For the text-containing cell, return its midpoint in (X, Y) coordinate format. 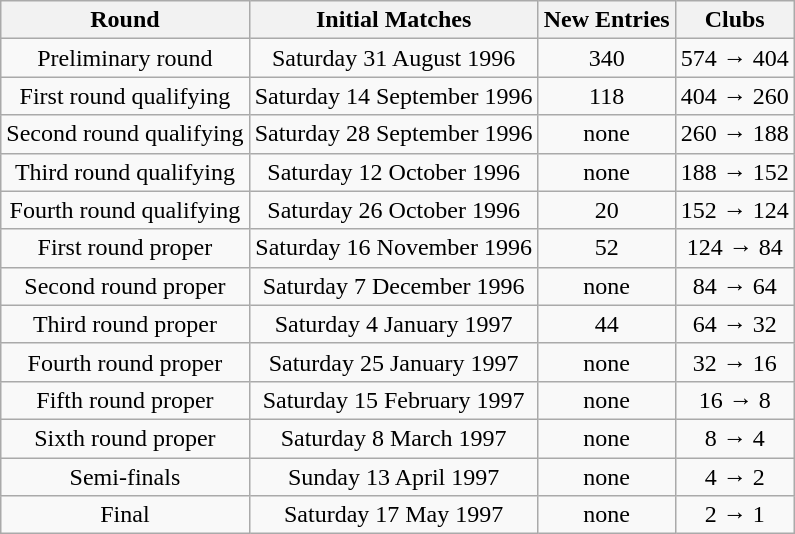
118 (606, 96)
152 → 124 (734, 210)
340 (606, 58)
8 → 4 (734, 438)
16 → 8 (734, 400)
Initial Matches (394, 20)
First round qualifying (125, 96)
Saturday 28 September 1996 (394, 134)
Third round proper (125, 324)
Saturday 15 February 1997 (394, 400)
Sixth round proper (125, 438)
574 → 404 (734, 58)
Saturday 8 March 1997 (394, 438)
52 (606, 248)
Clubs (734, 20)
Saturday 17 May 1997 (394, 515)
Saturday 16 November 1996 (394, 248)
Semi-finals (125, 477)
20 (606, 210)
New Entries (606, 20)
Fourth round proper (125, 362)
188 → 152 (734, 172)
Saturday 26 October 1996 (394, 210)
404 → 260 (734, 96)
Saturday 31 August 1996 (394, 58)
32 → 16 (734, 362)
Sunday 13 April 1997 (394, 477)
124 → 84 (734, 248)
Saturday 25 January 1997 (394, 362)
First round proper (125, 248)
2 → 1 (734, 515)
Saturday 4 January 1997 (394, 324)
64 → 32 (734, 324)
4 → 2 (734, 477)
Fifth round proper (125, 400)
Third round qualifying (125, 172)
Round (125, 20)
Second round proper (125, 286)
Saturday 12 October 1996 (394, 172)
Preliminary round (125, 58)
Saturday 7 December 1996 (394, 286)
Saturday 14 September 1996 (394, 96)
260 → 188 (734, 134)
Fourth round qualifying (125, 210)
84 → 64 (734, 286)
Final (125, 515)
44 (606, 324)
Second round qualifying (125, 134)
